Search for the cell housing the specified text and yield its (x, y) center coordinate. 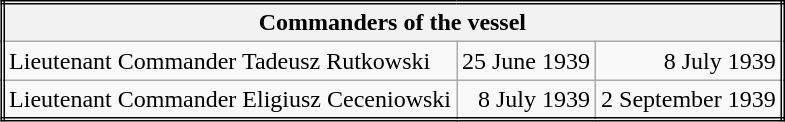
Lieutenant Commander Eligiusz Ceceniowski (229, 100)
25 June 1939 (526, 61)
Commanders of the vessel (392, 22)
Lieutenant Commander Tadeusz Rutkowski (229, 61)
2 September 1939 (690, 100)
